Pinpoint the cell where the given text exists, returning its (X, Y) midpoint coordinate. 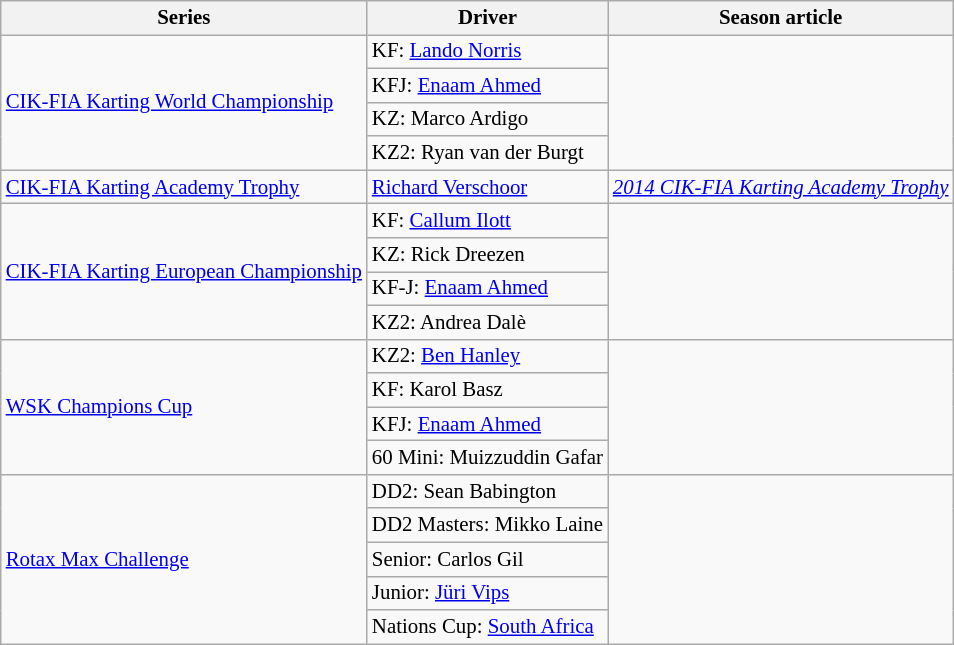
Senior: Carlos Gil (488, 559)
KZ: Marco Ardigo (488, 119)
KZ: Rick Dreezen (488, 255)
KZ2: Andrea Dalè (488, 322)
DD2 Masters: Mikko Laine (488, 525)
Series (184, 18)
KF: Lando Norris (488, 51)
KF: Karol Basz (488, 390)
Richard Verschoor (488, 187)
KZ2: Ben Hanley (488, 356)
Junior: Jüri Vips (488, 593)
DD2: Sean Babington (488, 491)
Rotax Max Challenge (184, 558)
CIK-FIA Karting European Championship (184, 272)
60 Mini: Muizzuddin Gafar (488, 458)
KZ2: Ryan van der Burgt (488, 153)
KF-J: Enaam Ahmed (488, 288)
Season article (781, 18)
CIK-FIA Karting World Championship (184, 102)
KF: Callum Ilott (488, 221)
CIK-FIA Karting Academy Trophy (184, 187)
WSK Champions Cup (184, 406)
Driver (488, 18)
2014 CIK-FIA Karting Academy Trophy (781, 187)
Nations Cup: South Africa (488, 627)
